Return [X, Y] of the center of cell containing provided text 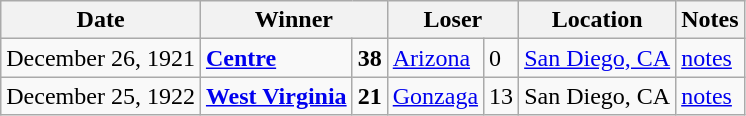
Loser [452, 20]
Notes [710, 20]
December 26, 1921 [101, 58]
Location [598, 20]
Date [101, 20]
Arizona [435, 58]
Gonzaga [435, 96]
December 25, 1922 [101, 96]
21 [370, 96]
Winner [294, 20]
Centre [276, 58]
West Virginia [276, 96]
13 [502, 96]
0 [502, 58]
38 [370, 58]
